Find where the given text appears and provide that cell's center as [X, Y] coordinate. 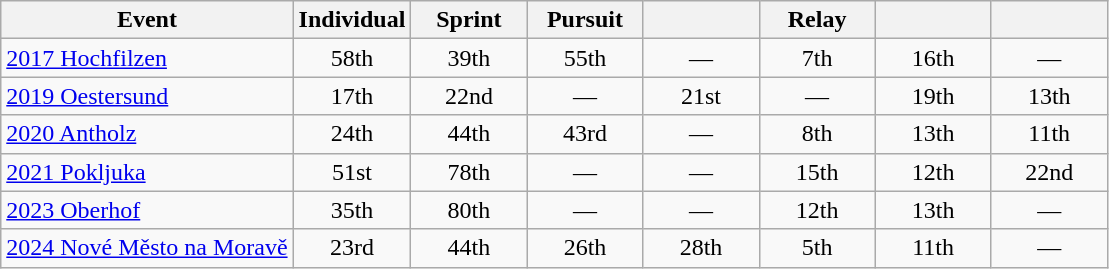
28th [701, 248]
23rd [352, 248]
15th [817, 172]
39th [469, 58]
2020 Antholz [147, 134]
Sprint [469, 20]
2024 Nové Město na Moravě [147, 248]
35th [352, 210]
2021 Pokljuka [147, 172]
24th [352, 134]
Event [147, 20]
Pursuit [585, 20]
58th [352, 58]
19th [933, 96]
26th [585, 248]
2023 Oberhof [147, 210]
43rd [585, 134]
Individual [352, 20]
2019 Oestersund [147, 96]
17th [352, 96]
2017 Hochfilzen [147, 58]
Relay [817, 20]
78th [469, 172]
80th [469, 210]
21st [701, 96]
16th [933, 58]
7th [817, 58]
8th [817, 134]
55th [585, 58]
51st [352, 172]
5th [817, 248]
